Find where the given text appears and provide that cell's center as (x, y) coordinate. 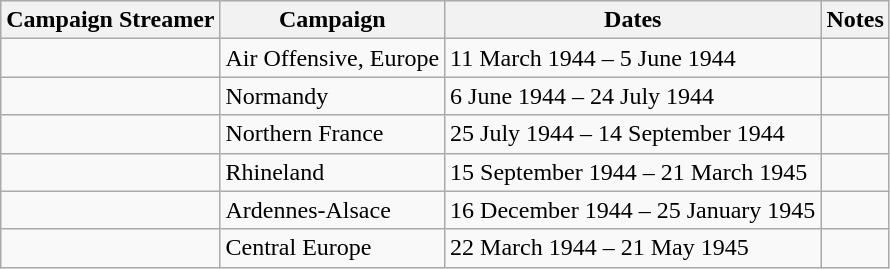
Dates (633, 20)
16 December 1944 – 25 January 1945 (633, 210)
Central Europe (332, 248)
Normandy (332, 96)
Campaign (332, 20)
Ardennes-Alsace (332, 210)
11 March 1944 – 5 June 1944 (633, 58)
Northern France (332, 134)
22 March 1944 – 21 May 1945 (633, 248)
Rhineland (332, 172)
15 September 1944 – 21 March 1945 (633, 172)
25 July 1944 – 14 September 1944 (633, 134)
Air Offensive, Europe (332, 58)
6 June 1944 – 24 July 1944 (633, 96)
Campaign Streamer (110, 20)
Notes (855, 20)
